For the text-containing cell, return its midpoint in (X, Y) coordinate format. 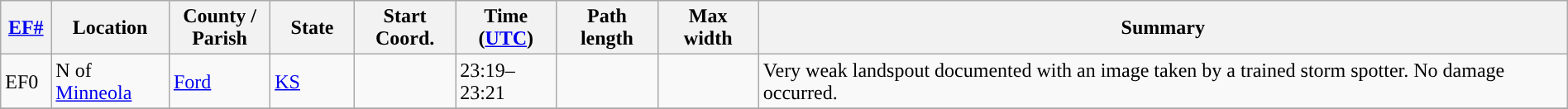
State (313, 28)
EF0 (26, 81)
County / Parish (219, 28)
Path length (607, 28)
Max width (708, 28)
Very weak landspout documented with an image taken by a trained storm spotter. No damage occurred. (1163, 81)
Ford (219, 81)
Location (111, 28)
Time (UTC) (506, 28)
23:19–23:21 (506, 81)
N of Minneola (111, 81)
EF# (26, 28)
Start Coord. (404, 28)
Summary (1163, 28)
KS (313, 81)
